Capture the cell that displays the provided text and extract its [X, Y] central coordinate. 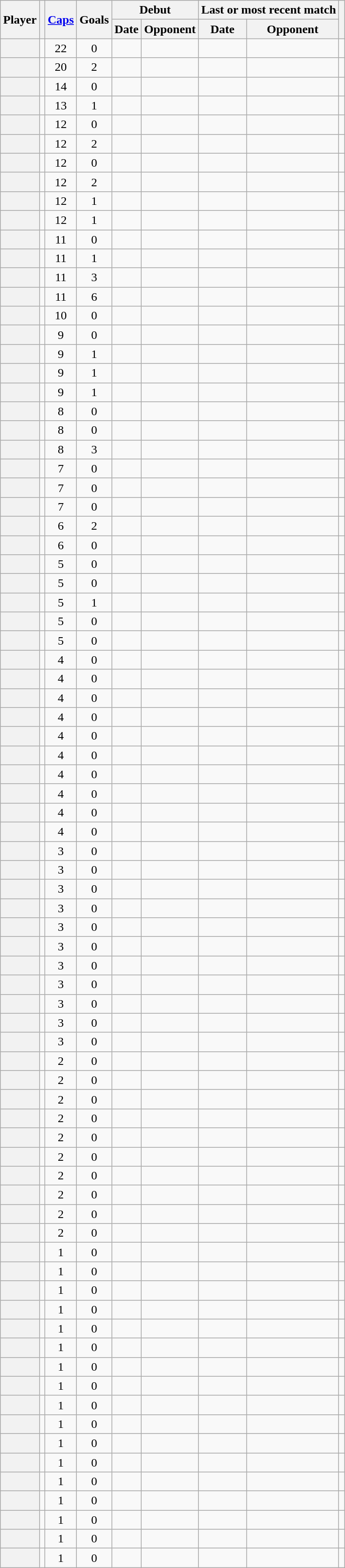
Player [20, 20]
22 [61, 48]
Caps [61, 20]
20 [61, 67]
10 [61, 316]
13 [61, 105]
Debut [155, 10]
14 [61, 86]
Goals [94, 20]
Last or most recent match [268, 10]
